Capture the cell that displays the provided text and extract its [X, Y] central coordinate. 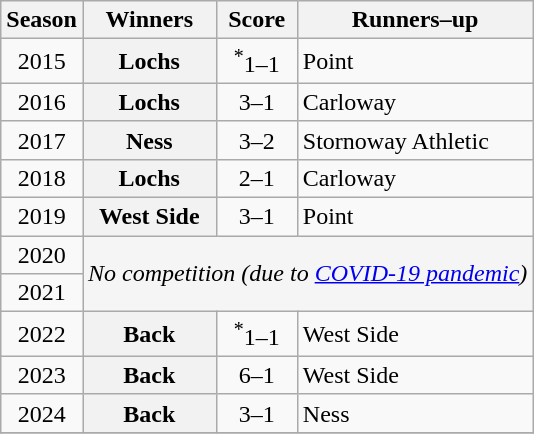
2018 [42, 178]
2023 [42, 375]
No competition (due to COVID-19 pandemic) [307, 274]
2021 [42, 293]
2020 [42, 255]
6–1 [256, 375]
2–1 [256, 178]
2022 [42, 334]
2016 [42, 102]
Winners [149, 20]
Runners–up [415, 20]
Stornoway Athletic [415, 140]
Score [256, 20]
3–2 [256, 140]
2024 [42, 413]
2017 [42, 140]
2015 [42, 62]
Season [42, 20]
2019 [42, 217]
